Determine the (X, Y) coordinate at the center of the cell enclosing the given text.  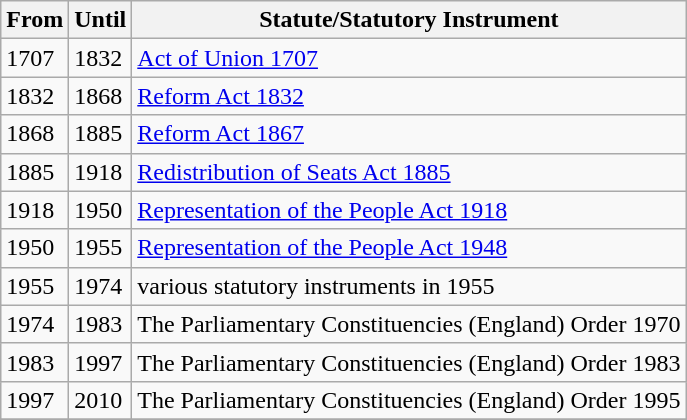
Redistribution of Seats Act 1885 (409, 172)
The Parliamentary Constituencies (England) Order 1995 (409, 400)
Statute/Statutory Instrument (409, 20)
Representation of the People Act 1918 (409, 210)
Representation of the People Act 1948 (409, 248)
Until (100, 20)
The Parliamentary Constituencies (England) Order 1970 (409, 324)
Act of Union 1707 (409, 58)
From (35, 20)
The Parliamentary Constituencies (England) Order 1983 (409, 362)
various statutory instruments in 1955 (409, 286)
Reform Act 1832 (409, 96)
1707 (35, 58)
2010 (100, 400)
Reform Act 1867 (409, 134)
